Provide the (x, y) coordinate of the cell's center where the given text is located.  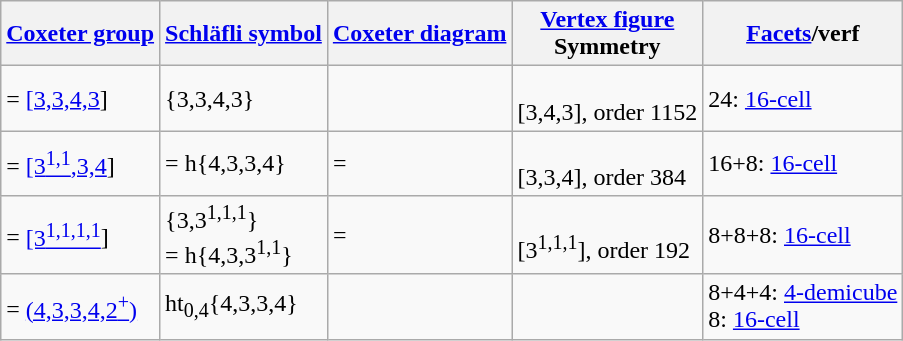
24: 16-cell (803, 98)
16+8: 16-cell (803, 164)
Facets/verf (803, 34)
Coxeter group (80, 34)
= [31,1,1,1] (80, 235)
[3,4,3], order 1152 (608, 98)
= (4,3,3,4,2+) (80, 306)
Schläfli symbol (244, 34)
8+8+8: 16-cell (803, 235)
Coxeter diagram (420, 34)
Vertex figureSymmetry (608, 34)
[3,3,4], order 384 (608, 164)
[31,1,1], order 192 (608, 235)
= h{4,3,3,4} (244, 164)
= [3,3,4,3] (80, 98)
{3,3,4,3} (244, 98)
= [31,1,3,4] (80, 164)
ht0,4{4,3,3,4} (244, 306)
8+4+4: 4-demicube8: 16-cell (803, 306)
{3,31,1,1} = h{4,3,31,1} (244, 235)
